Output the (x, y) coordinate of the center of the cell containing the given text.  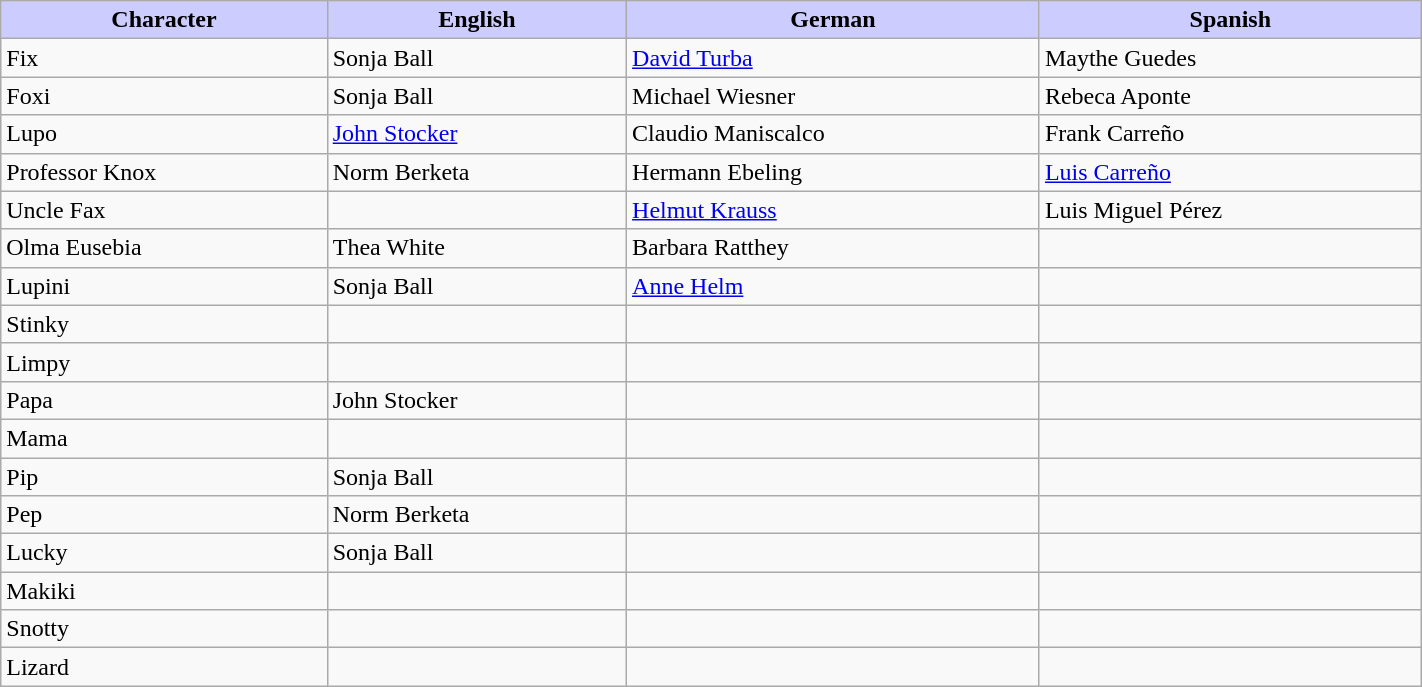
Stinky (164, 324)
Frank Carreño (1230, 134)
Thea White (476, 248)
Luis Miguel Pérez (1230, 210)
Lucky (164, 553)
Barbara Ratthey (834, 248)
Mama (164, 438)
Uncle Fax (164, 210)
Professor Knox (164, 172)
Lupini (164, 286)
German (834, 20)
Pep (164, 515)
Lupo (164, 134)
Limpy (164, 362)
Makiki (164, 591)
Luis Carreño (1230, 172)
Michael Wiesner (834, 96)
Character (164, 20)
Helmut Krauss (834, 210)
Snotty (164, 629)
Claudio Maniscalco (834, 134)
Pip (164, 477)
Hermann Ebeling (834, 172)
Spanish (1230, 20)
Foxi (164, 96)
Maythe Guedes (1230, 58)
Papa (164, 400)
Rebeca Aponte (1230, 96)
Lizard (164, 667)
Fix (164, 58)
English (476, 20)
Olma Eusebia (164, 248)
Anne Helm (834, 286)
David Turba (834, 58)
